From the cell containing the given text, extract its center point as [x, y] coordinate. 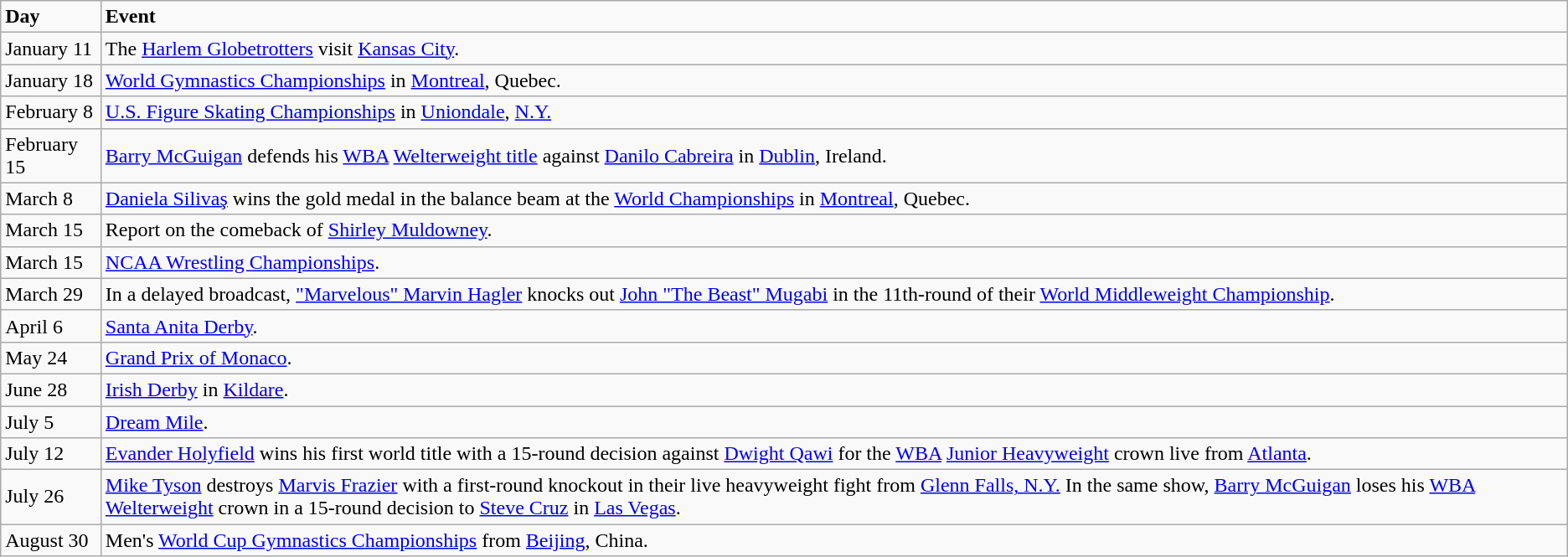
NCAA Wrestling Championships. [834, 262]
Grand Prix of Monaco. [834, 358]
Men's World Cup Gymnastics Championships from Beijing, China. [834, 540]
August 30 [51, 540]
July 5 [51, 421]
Santa Anita Derby. [834, 326]
Day [51, 17]
In a delayed broadcast, "Marvelous" Marvin Hagler knocks out John "The Beast" Mugabi in the 11th-round of their World Middleweight Championship. [834, 294]
June 28 [51, 389]
May 24 [51, 358]
Evander Holyfield wins his first world title with a 15-round decision against Dwight Qawi for the WBA Junior Heavyweight crown live from Atlanta. [834, 454]
U.S. Figure Skating Championships in Uniondale, N.Y. [834, 112]
Barry McGuigan defends his WBA Welterweight title against Danilo Cabreira in Dublin, Ireland. [834, 156]
July 26 [51, 498]
Report on the comeback of Shirley Muldowney. [834, 230]
World Gymnastics Championships in Montreal, Quebec. [834, 80]
March 8 [51, 199]
January 11 [51, 49]
February 8 [51, 112]
The Harlem Globetrotters visit Kansas City. [834, 49]
March 29 [51, 294]
July 12 [51, 454]
April 6 [51, 326]
Dream Mile. [834, 421]
Daniela Silivaş wins the gold medal in the balance beam at the World Championships in Montreal, Quebec. [834, 199]
January 18 [51, 80]
February 15 [51, 156]
Event [834, 17]
Irish Derby in Kildare. [834, 389]
